Return [X, Y] of the center of cell containing provided text 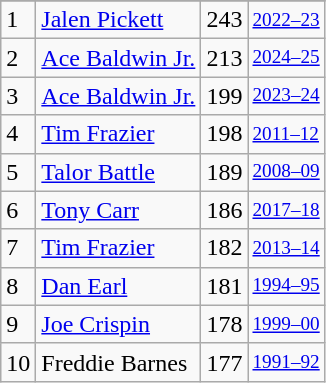
10 [18, 362]
198 [224, 134]
2017–18 [286, 210]
182 [224, 248]
Talor Battle [118, 172]
Freddie Barnes [118, 362]
1 [18, 20]
181 [224, 286]
Joe Crispin [118, 324]
199 [224, 96]
6 [18, 210]
178 [224, 324]
186 [224, 210]
1991–92 [286, 362]
2013–14 [286, 248]
1999–00 [286, 324]
1994–95 [286, 286]
Dan Earl [118, 286]
9 [18, 324]
243 [224, 20]
3 [18, 96]
Tony Carr [118, 210]
2022–23 [286, 20]
4 [18, 134]
177 [224, 362]
7 [18, 248]
5 [18, 172]
Jalen Pickett [118, 20]
189 [224, 172]
2024–25 [286, 58]
2 [18, 58]
213 [224, 58]
2023–24 [286, 96]
8 [18, 286]
2008–09 [286, 172]
2011–12 [286, 134]
